For the text-containing cell, return its midpoint in (x, y) coordinate format. 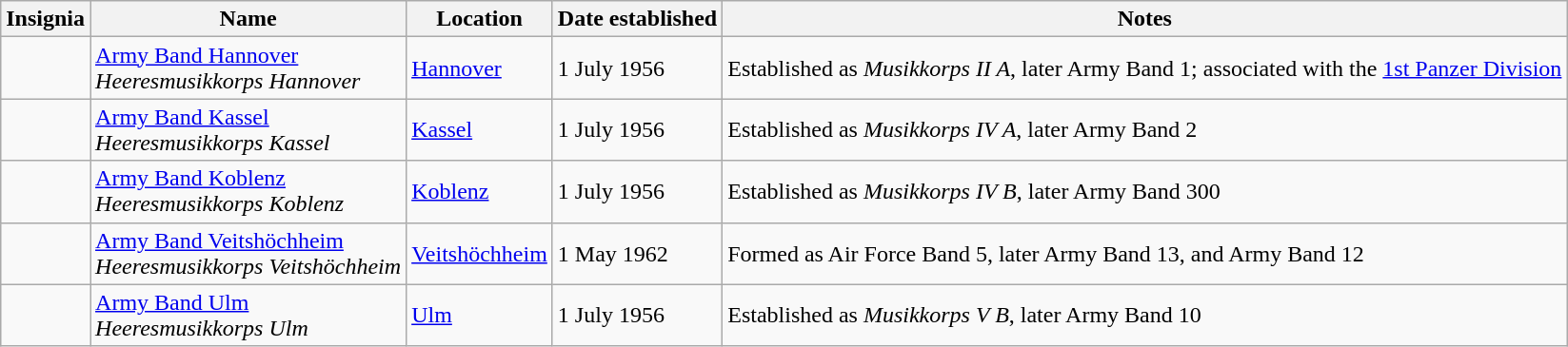
Ulm (480, 316)
1 May 1962 (637, 253)
Army Band HannoverHeeresmusikkorps Hannover (248, 68)
Formed as Air Force Band 5, later Army Band 13, and Army Band 12 (1144, 253)
Established as Musikkorps II A, later Army Band 1; associated with the 1st Panzer Division (1144, 68)
Kassel (480, 129)
Hannover (480, 68)
Army Band KasselHeeresmusikkorps Kassel (248, 129)
Koblenz (480, 192)
Location (480, 19)
Army Band UlmHeeresmusikkorps Ulm (248, 316)
Established as Musikkorps V B, later Army Band 10 (1144, 316)
Date established (637, 19)
Established as Musikkorps IV A, later Army Band 2 (1144, 129)
Notes (1144, 19)
Army Band VeitshöchheimHeeresmusikkorps Veitshöchheim (248, 253)
Name (248, 19)
Established as Musikkorps IV B, later Army Band 300 (1144, 192)
Insignia (46, 19)
Army Band KoblenzHeeresmusikkorps Koblenz (248, 192)
Veitshöchheim (480, 253)
